For the text-containing cell, return its midpoint in (x, y) coordinate format. 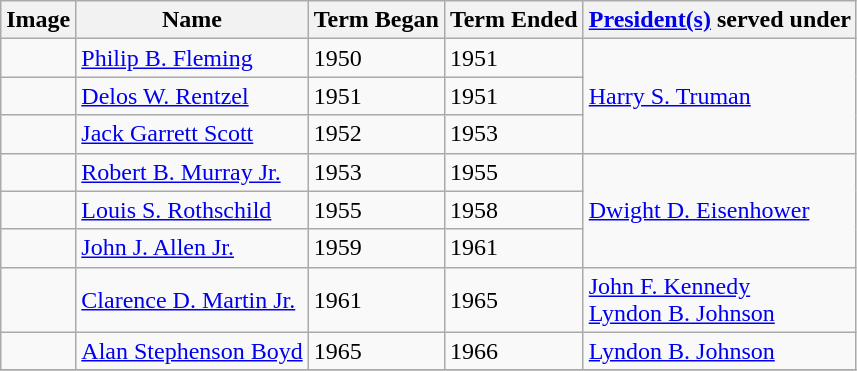
John J. Allen Jr. (192, 248)
President(s) served under (720, 20)
Name (192, 20)
Alan Stephenson Boyd (192, 351)
Term Began (376, 20)
Delos W. Rentzel (192, 96)
Robert B. Murray Jr. (192, 172)
Dwight D. Eisenhower (720, 210)
Louis S. Rothschild (192, 210)
1950 (376, 58)
Image (38, 20)
Jack Garrett Scott (192, 134)
1952 (376, 134)
Clarence D. Martin Jr. (192, 300)
Term Ended (514, 20)
Lyndon B. Johnson (720, 351)
1959 (376, 248)
Harry S. Truman (720, 96)
John F. KennedyLyndon B. Johnson (720, 300)
Philip B. Fleming (192, 58)
1966 (514, 351)
1958 (514, 210)
